Capture the cell that displays the provided text and extract its (X, Y) central coordinate. 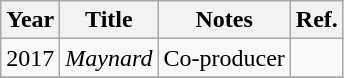
Year (30, 20)
Notes (224, 20)
2017 (30, 58)
Title (109, 20)
Co-producer (224, 58)
Ref. (316, 20)
Maynard (109, 58)
